Scan for the cell matching the given text and deliver its (x, y) coordinate at center. 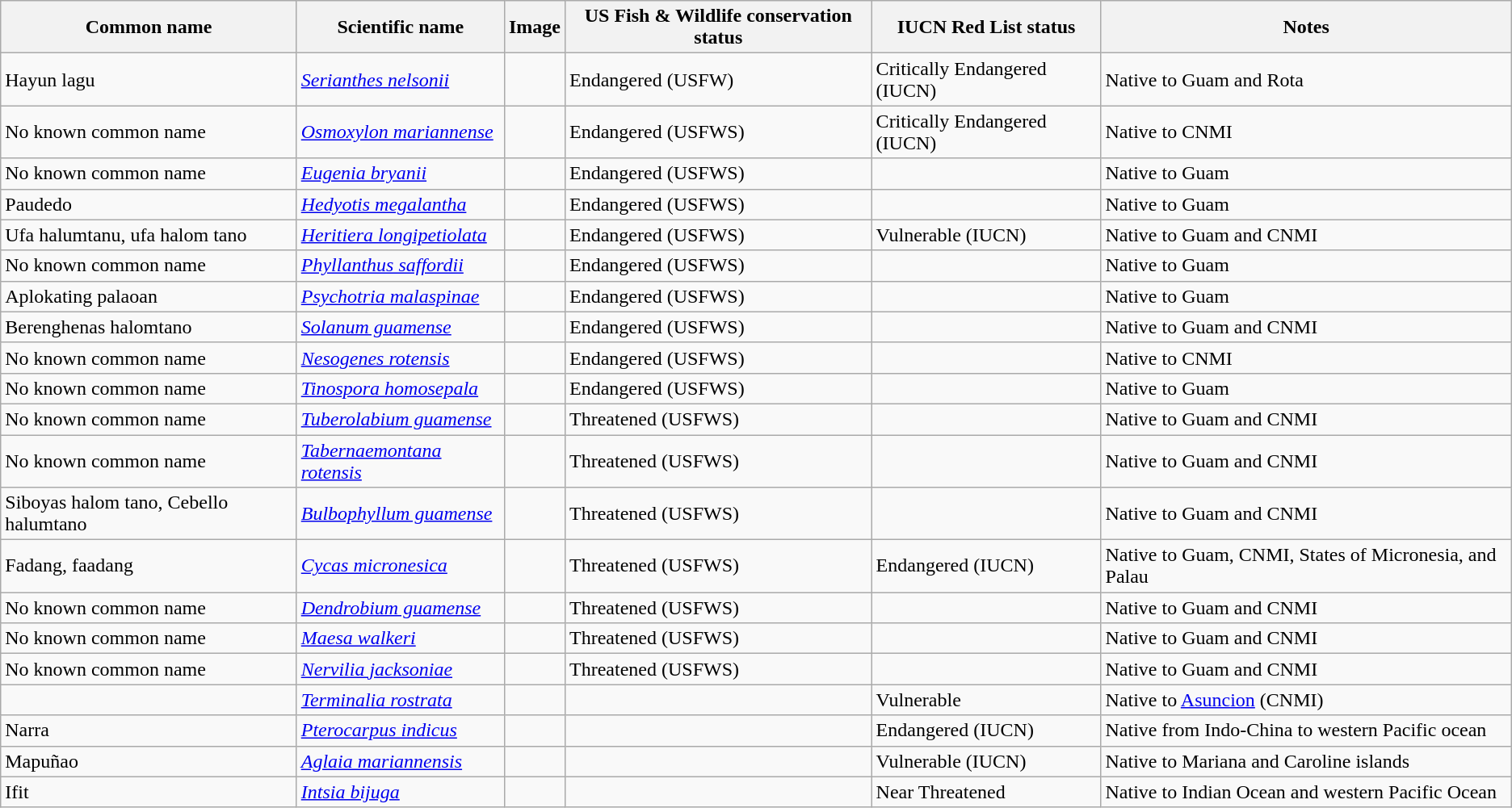
Tuberolabium guamense (401, 419)
Tinospora homosepala (401, 388)
Ifit (149, 792)
Notes (1306, 27)
Native to Guam, CNMI, States of Micronesia, and Palau (1306, 567)
Native to Indian Ocean and western Pacific Ocean (1306, 792)
Mapuñao (149, 761)
Native to Mariana and Caroline islands (1306, 761)
Near Threatened (986, 792)
Cycas micronesica (401, 567)
Heritiera longipetiolata (401, 235)
Fadang, faadang (149, 567)
Phyllanthus saffordii (401, 266)
Native to Asuncion (CNMI) (1306, 700)
Siboyas halom tano, Cebello halumtano (149, 513)
Vulnerable (986, 700)
Hedyotis megalantha (401, 204)
Ufa halumtanu, ufa halom tano (149, 235)
Dendrobium guamense (401, 608)
Eugenia bryanii (401, 174)
Scientific name (401, 27)
IUCN Red List status (986, 27)
Nesogenes rotensis (401, 358)
Psychotria malaspinae (401, 296)
Paudedo (149, 204)
Terminalia rostrata (401, 700)
Pterocarpus indicus (401, 731)
Aplokating palaoan (149, 296)
Bulbophyllum guamense (401, 513)
Serianthes nelsonii (401, 79)
Tabernaemontana rotensis (401, 460)
Endangered (USFW) (719, 79)
Intsia bijuga (401, 792)
Berenghenas halomtano (149, 327)
Maesa walkeri (401, 638)
Hayun lagu (149, 79)
Common name (149, 27)
Image (535, 27)
Solanum guamense (401, 327)
Aglaia mariannensis (401, 761)
Native to Guam and Rota (1306, 79)
US Fish & Wildlife conservation status (719, 27)
Native from Indo-China to western Pacific ocean (1306, 731)
Nervilia jacksoniae (401, 669)
Narra (149, 731)
Osmoxylon mariannense (401, 132)
